Pinpoint the cell where the given text exists, returning its [x, y] midpoint coordinate. 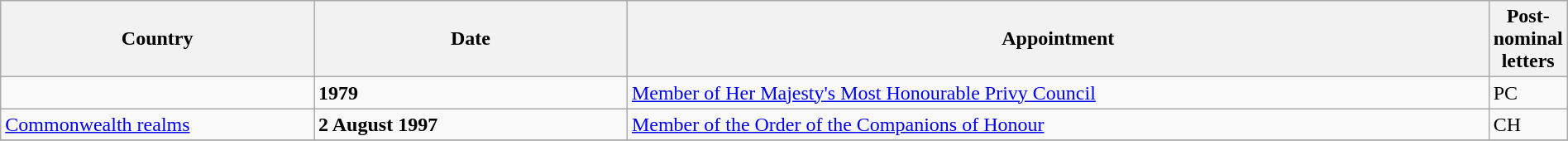
Date [471, 39]
Member of the Order of the Companions of Honour [1058, 124]
Member of Her Majesty's Most Honourable Privy Council [1058, 93]
Country [157, 39]
1979 [471, 93]
PC [1528, 93]
Post-nominal letters [1528, 39]
2 August 1997 [471, 124]
Appointment [1058, 39]
CH [1528, 124]
Commonwealth realms [157, 124]
